Output the [X, Y] coordinate of the center of the cell containing the given text.  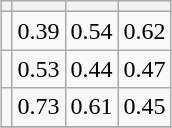
0.44 [92, 69]
0.61 [92, 107]
0.45 [144, 107]
0.47 [144, 69]
0.54 [92, 31]
0.73 [38, 107]
0.62 [144, 31]
0.53 [38, 69]
0.39 [38, 31]
